Locate the cell with the specified text and output its [x, y] center coordinate. 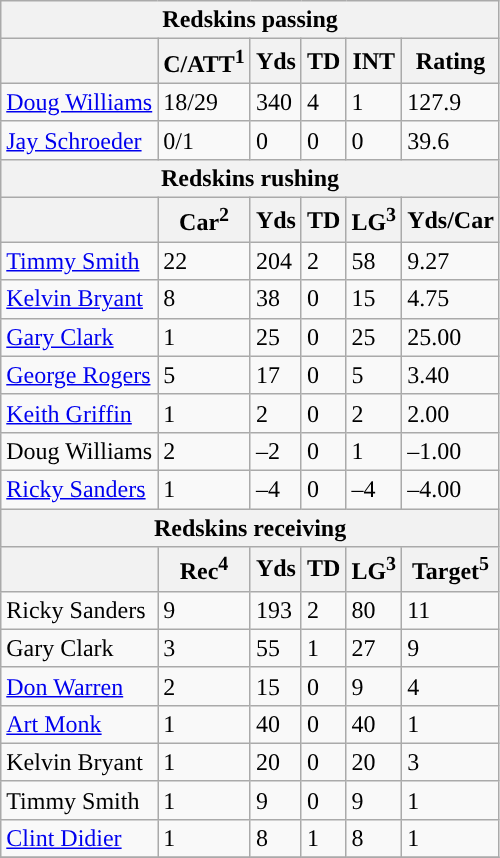
Target5 [451, 570]
Redskins receiving [250, 528]
–4.00 [451, 489]
INT [374, 62]
Redskins rushing [250, 178]
27 [374, 648]
Don Warren [80, 686]
Rating [451, 62]
80 [374, 610]
25.00 [451, 337]
4.75 [451, 299]
–1.00 [451, 451]
0/1 [204, 140]
Redskins passing [250, 20]
18/29 [204, 102]
9.27 [451, 261]
38 [276, 299]
204 [276, 261]
22 [204, 261]
39.6 [451, 140]
Art Monk [80, 724]
George Rogers [80, 375]
–2 [276, 451]
17 [276, 375]
Yds/Car [451, 220]
58 [374, 261]
127.9 [451, 102]
Rec4 [204, 570]
Jay Schroeder [80, 140]
3.40 [451, 375]
340 [276, 102]
Keith Griffin [80, 413]
11 [451, 610]
55 [276, 648]
Car2 [204, 220]
2.00 [451, 413]
Clint Didier [80, 839]
C/ATT1 [204, 62]
193 [276, 610]
